Search for the cell housing the specified text and yield its (x, y) center coordinate. 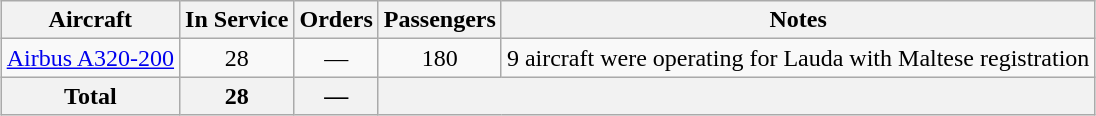
Orders (336, 20)
Airbus A320-200 (90, 58)
180 (440, 58)
In Service (237, 20)
Passengers (440, 20)
9 aircraft were operating for Lauda with Maltese registration (798, 58)
Aircraft (90, 20)
Notes (798, 20)
Total (90, 96)
